Locate the cell with the specified text and output its [x, y] center coordinate. 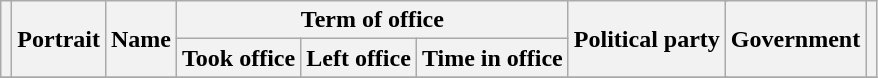
Government [795, 39]
Term of office [373, 20]
Took office [239, 58]
Portrait [59, 39]
Name [140, 39]
Political party [646, 39]
Left office [359, 58]
Time in office [492, 58]
